Detect which cell encompasses the target text, then output its (x, y) center coordinate. 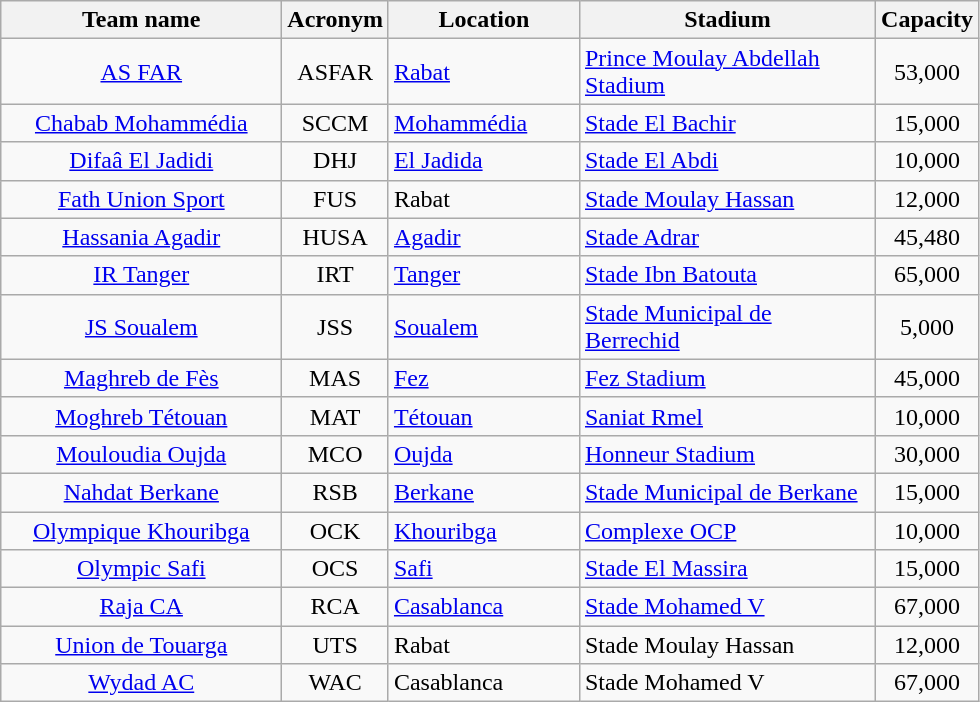
Honneur Stadium (727, 454)
Stade El Massira (727, 569)
Tanger (484, 275)
Soualem (484, 326)
Nahdat Berkane (142, 492)
Olympic Safi (142, 569)
UTS (336, 645)
Stade Municipal de Berkane (727, 492)
Safi (484, 569)
Mohammédia (484, 123)
65,000 (928, 275)
45,000 (928, 378)
Capacity (928, 20)
RSB (336, 492)
OCK (336, 531)
Stade Adrar (727, 237)
Chabab Mohammédia (142, 123)
Khouribga (484, 531)
Difaâ El Jadidi (142, 161)
Wydad AC (142, 683)
Location (484, 20)
AS FAR (142, 72)
Saniat Rmel (727, 416)
Olympique Khouribga (142, 531)
5,000 (928, 326)
30,000 (928, 454)
Oujda (484, 454)
Complexe OCP (727, 531)
Agadir (484, 237)
53,000 (928, 72)
El Jadida (484, 161)
Union de Touarga (142, 645)
Berkane (484, 492)
OCS (336, 569)
Acronym (336, 20)
Hassania Agadir (142, 237)
Moghreb Tétouan (142, 416)
Mouloudia Oujda (142, 454)
Stade Ibn Batouta (727, 275)
MCO (336, 454)
MAS (336, 378)
IRT (336, 275)
Stade Municipal de Berrechid (727, 326)
45,480 (928, 237)
IR Tanger (142, 275)
RCA (336, 607)
SCCM (336, 123)
Stade El Bachir (727, 123)
Stadium (727, 20)
JSS (336, 326)
DHJ (336, 161)
Fez Stadium (727, 378)
Maghreb de Fès (142, 378)
HUSA (336, 237)
FUS (336, 199)
Team name (142, 20)
Tétouan (484, 416)
Stade El Abdi (727, 161)
Prince Moulay Abdellah Stadium (727, 72)
JS Soualem (142, 326)
Fath Union Sport (142, 199)
MAT (336, 416)
ASFAR (336, 72)
WAC (336, 683)
Raja CA (142, 607)
Fez (484, 378)
